Identify which cell holds the provided text, then report its (X, Y) central coordinate. 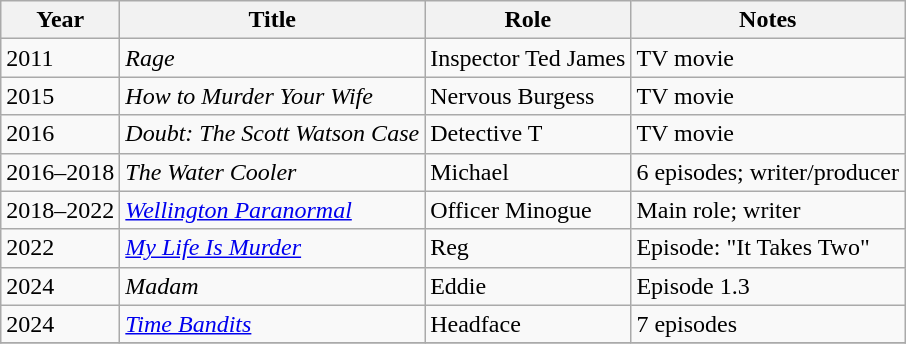
Main role; writer (768, 210)
Episode: "It Takes Two" (768, 248)
Rage (272, 58)
Wellington Paranormal (272, 210)
Eddie (528, 286)
2016 (60, 134)
Madam (272, 286)
How to Murder Your Wife (272, 96)
Detective T (528, 134)
2022 (60, 248)
Title (272, 20)
Doubt: The Scott Watson Case (272, 134)
6 episodes; writer/producer (768, 172)
2016–2018 (60, 172)
Notes (768, 20)
Reg (528, 248)
2018–2022 (60, 210)
7 episodes (768, 324)
Michael (528, 172)
My Life Is Murder (272, 248)
Year (60, 20)
Role (528, 20)
Headface (528, 324)
2011 (60, 58)
The Water Cooler (272, 172)
Time Bandits (272, 324)
2015 (60, 96)
Inspector Ted James (528, 58)
Episode 1.3 (768, 286)
Officer Minogue (528, 210)
Nervous Burgess (528, 96)
